Identify which cell holds the provided text, then report its (x, y) central coordinate. 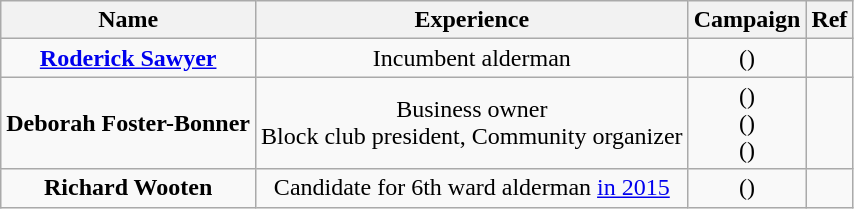
Incumbent alderman (472, 58)
Business ownerBlock club president, Community organizer (472, 123)
Campaign (747, 20)
()()() (747, 123)
Roderick Sawyer (128, 58)
Deborah Foster-Bonner (128, 123)
Name (128, 20)
Richard Wooten (128, 188)
Candidate for 6th ward alderman in 2015 (472, 188)
Ref (830, 20)
Experience (472, 20)
